Extract the (X, Y) coordinate from the center of the cell holding the provided text.  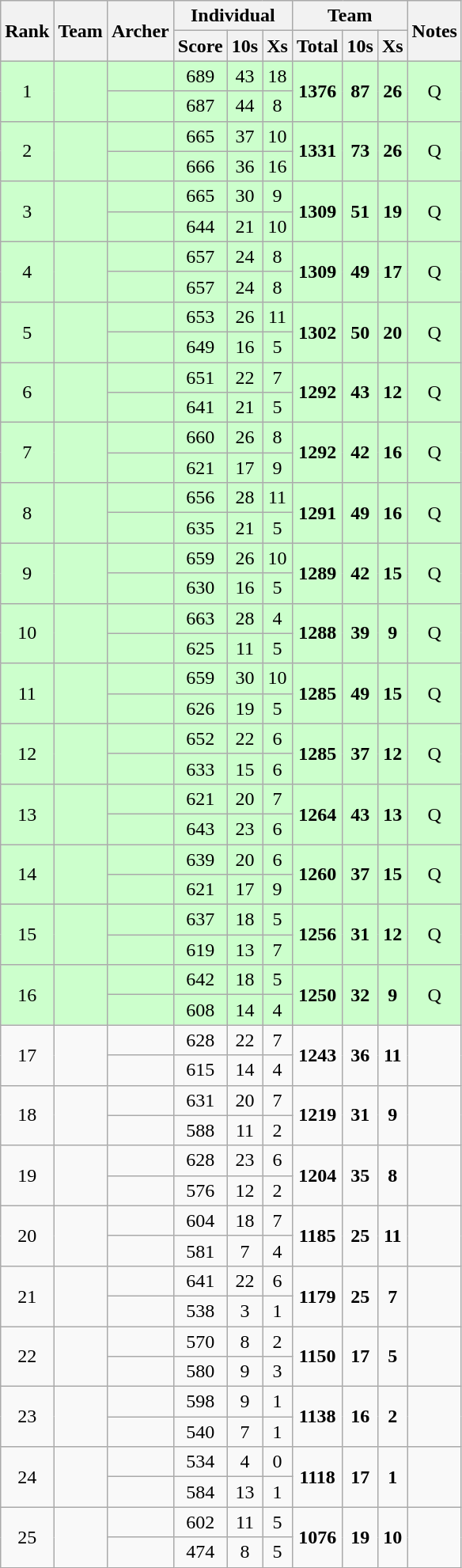
Rank (27, 31)
584 (200, 1492)
35 (360, 1175)
51 (360, 211)
663 (200, 618)
Total (317, 46)
1289 (317, 573)
1076 (317, 1537)
1179 (317, 1296)
0 (278, 1462)
656 (200, 498)
Notes (434, 31)
1219 (317, 1115)
50 (360, 332)
598 (200, 1402)
1376 (317, 91)
1150 (317, 1357)
Score (200, 46)
1204 (317, 1175)
619 (200, 950)
653 (200, 317)
570 (200, 1342)
1250 (317, 995)
538 (200, 1311)
635 (200, 528)
652 (200, 738)
588 (200, 1130)
540 (200, 1432)
44 (244, 106)
Archer (140, 31)
39 (360, 633)
687 (200, 106)
576 (200, 1190)
1256 (317, 935)
1264 (317, 814)
1288 (317, 633)
73 (360, 151)
644 (200, 226)
642 (200, 980)
1243 (317, 1055)
1291 (317, 513)
615 (200, 1070)
631 (200, 1100)
651 (200, 378)
633 (200, 769)
1302 (317, 332)
534 (200, 1462)
581 (200, 1251)
660 (200, 438)
689 (200, 76)
602 (200, 1522)
474 (200, 1552)
637 (200, 920)
666 (200, 166)
Individual (233, 16)
639 (200, 859)
32 (360, 995)
87 (360, 91)
625 (200, 648)
649 (200, 347)
1118 (317, 1477)
1260 (317, 874)
626 (200, 708)
643 (200, 829)
1138 (317, 1417)
580 (200, 1372)
608 (200, 1010)
604 (200, 1221)
1331 (317, 151)
630 (200, 588)
1185 (317, 1236)
